Locate the cell with the specified text and output its [X, Y] center coordinate. 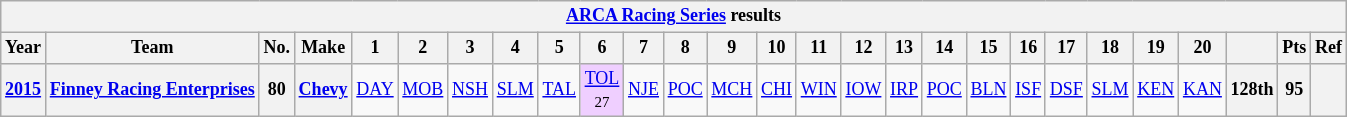
Finney Racing Enterprises [152, 90]
95 [1294, 90]
No. [276, 48]
128th [1252, 90]
18 [1110, 48]
2015 [24, 90]
9 [732, 48]
13 [904, 48]
NJE [644, 90]
8 [685, 48]
Ref [1329, 48]
12 [864, 48]
Team [152, 48]
KAN [1203, 90]
2 [423, 48]
MOB [423, 90]
WIN [818, 90]
MCH [732, 90]
ARCA Racing Series results [674, 16]
IRP [904, 90]
16 [1028, 48]
Chevy [323, 90]
TAL [559, 90]
5 [559, 48]
ISF [1028, 90]
CHI [777, 90]
80 [276, 90]
17 [1066, 48]
14 [944, 48]
DAY [375, 90]
7 [644, 48]
3 [470, 48]
Year [24, 48]
TOL27 [602, 90]
10 [777, 48]
4 [515, 48]
BLN [988, 90]
Pts [1294, 48]
19 [1156, 48]
11 [818, 48]
NSH [470, 90]
1 [375, 48]
15 [988, 48]
20 [1203, 48]
6 [602, 48]
Make [323, 48]
DSF [1066, 90]
KEN [1156, 90]
IOW [864, 90]
